Provide the [X, Y] coordinate of the cell's center where the given text is located.  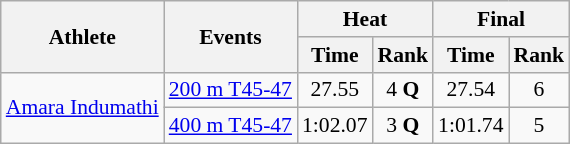
3 Q [402, 126]
Events [230, 36]
6 [540, 90]
Heat [365, 19]
4 Q [402, 90]
200 m T45-47 [230, 90]
Amara Indumathi [82, 108]
Athlete [82, 36]
1:01.74 [470, 126]
1:02.07 [334, 126]
Final [501, 19]
5 [540, 126]
400 m T45-47 [230, 126]
27.54 [470, 90]
27.55 [334, 90]
